Return [x, y] of the center of cell containing provided text 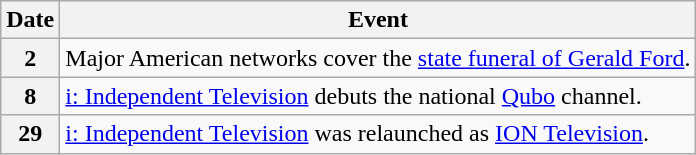
i: Independent Television was relaunched as ION Television. [378, 134]
i: Independent Television debuts the national Qubo channel. [378, 96]
29 [30, 134]
Date [30, 20]
Event [378, 20]
Major American networks cover the state funeral of Gerald Ford. [378, 58]
8 [30, 96]
2 [30, 58]
